Return the (X, Y) coordinate for the center point of the cell that contains the specified text.  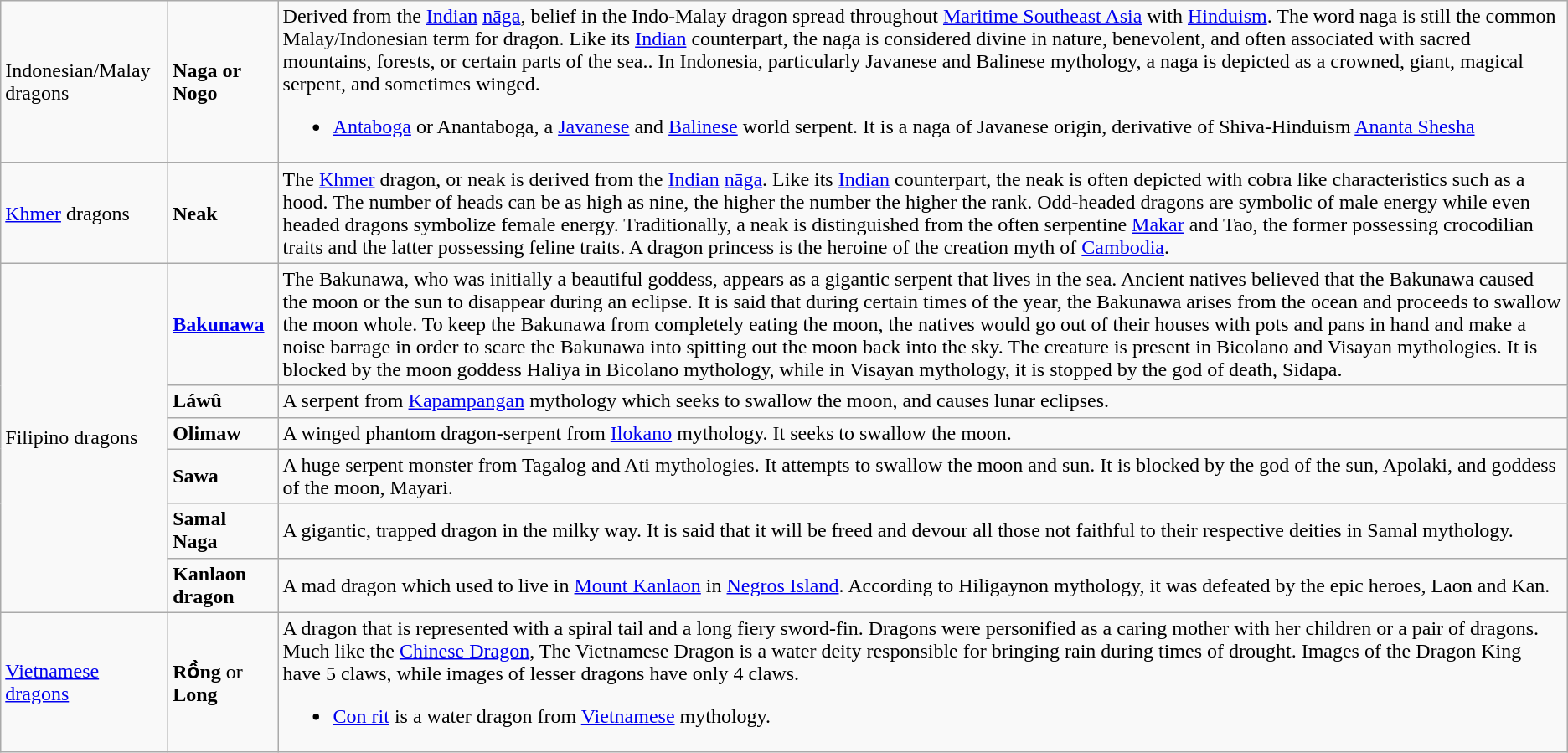
A serpent from Kapampangan mythology which seeks to swallow the moon, and causes lunar eclipses. (923, 401)
Filipino dragons (85, 437)
Rồng or Long (223, 682)
Indonesian/Malay dragons (85, 82)
Kanlaon dragon (223, 585)
Neak (223, 213)
Sawa (223, 476)
Láwû (223, 401)
Bakunawa (223, 324)
Khmer dragons (85, 213)
Naga or Nogo (223, 82)
A winged phantom dragon-serpent from Ilokano mythology. It seeks to swallow the moon. (923, 433)
Olimaw (223, 433)
Samal Naga (223, 531)
Vietnamese dragons (85, 682)
